Detect which cell encompasses the target text, then output its [x, y] center coordinate. 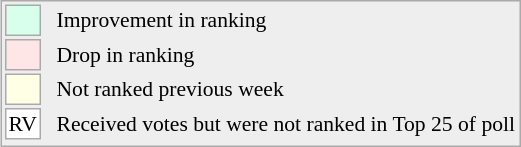
Improvement in ranking [286, 20]
Received votes but were not ranked in Top 25 of poll [286, 124]
Drop in ranking [286, 55]
Not ranked previous week [286, 90]
RV [23, 124]
